Search for the cell housing the specified text and yield its (x, y) center coordinate. 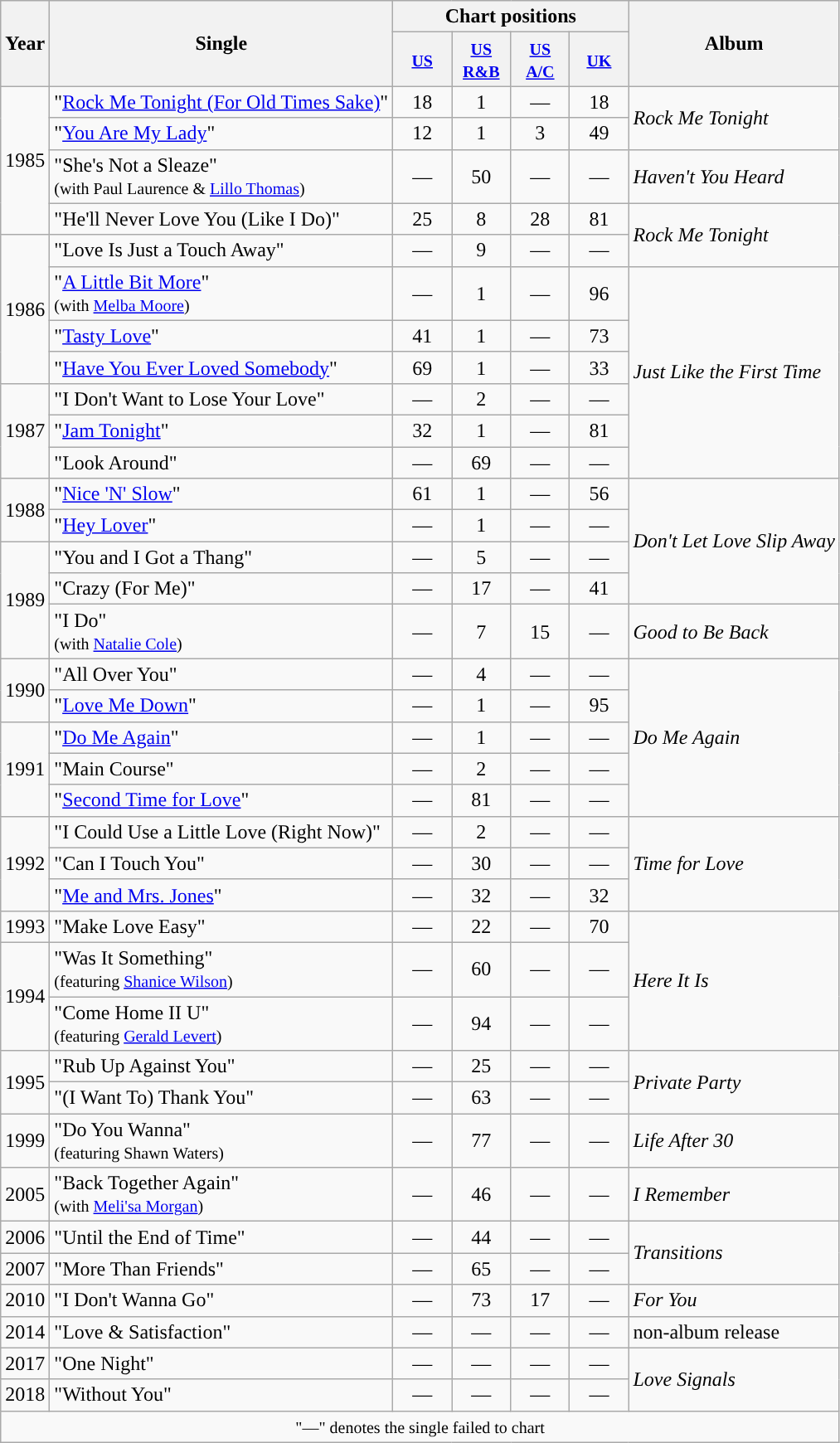
2007 (25, 1269)
"—" denotes the single failed to chart (420, 1426)
9 (481, 250)
1994 (25, 996)
"Rock Me Tonight (For Old Times Sake)" (221, 102)
"Nice 'N' Slow" (221, 494)
2010 (25, 1300)
1991 (25, 769)
I Remember (734, 1194)
77 (481, 1141)
"Me and Mrs. Jones" (221, 895)
60 (481, 969)
30 (481, 863)
"Main Course" (221, 769)
"Without You" (221, 1395)
22 (481, 926)
50 (481, 176)
Transitions (734, 1253)
1987 (25, 430)
"All Over You" (221, 674)
1989 (25, 600)
Haven't You Heard (734, 176)
"You Are My Lady" (221, 134)
"Love Is Just a Touch Away" (221, 250)
1985 (25, 161)
Chart positions (511, 17)
2014 (25, 1332)
Just Like the First Time (734, 372)
USR&B (481, 60)
1986 (25, 309)
5 (481, 557)
"Hey Lover" (221, 526)
70 (599, 926)
"Can I Touch You" (221, 863)
"She's Not a Sleaze" (with Paul Laurence & Lillo Thomas) (221, 176)
"Until the End of Time" (221, 1237)
"(I Want To) Thank You" (221, 1098)
"Come Home II U" (featuring Gerald Levert) (221, 1023)
2018 (25, 1395)
2005 (25, 1194)
1993 (25, 926)
49 (599, 134)
Love Signals (734, 1379)
61 (423, 494)
"One Night" (221, 1363)
"A Little Bit More" (with Melba Moore) (221, 294)
96 (599, 294)
56 (599, 494)
"I Do" (with Natalie Cole) (221, 632)
46 (481, 1194)
Don't Let Love Slip Away (734, 542)
1990 (25, 690)
"I Don't Want to Lose Your Love" (221, 399)
Time for Love (734, 863)
Album (734, 43)
"Do You Wanna" (featuring Shawn Waters) (221, 1141)
"Rub Up Against You" (221, 1066)
63 (481, 1098)
1988 (25, 510)
Here It Is (734, 980)
4 (481, 674)
"You and I Got a Thang" (221, 557)
USA/C (541, 60)
Year (25, 43)
For You (734, 1300)
15 (541, 632)
Life After 30 (734, 1141)
1992 (25, 863)
"Look Around" (221, 462)
65 (481, 1269)
94 (481, 1023)
"Jam Tonight" (221, 430)
Good to Be Back (734, 632)
"Was It Something" (featuring Shanice Wilson) (221, 969)
non-album release (734, 1332)
2017 (25, 1363)
"I Don't Wanna Go" (221, 1300)
"He'll Never Love You (Like I Do)" (221, 219)
1995 (25, 1082)
3 (541, 134)
"Do Me Again" (221, 737)
33 (599, 367)
"Have You Ever Loved Somebody" (221, 367)
"Back Together Again"(with Meli'sa Morgan) (221, 1194)
"Make Love Easy" (221, 926)
8 (481, 219)
28 (541, 219)
7 (481, 632)
"Second Time for Love" (221, 800)
"Love & Satisfaction" (221, 1332)
2006 (25, 1237)
95 (599, 706)
44 (481, 1237)
"Love Me Down" (221, 706)
"Tasty Love" (221, 336)
"Crazy (For Me)" (221, 589)
Private Party (734, 1082)
US (423, 60)
UK (599, 60)
1999 (25, 1141)
Single (221, 43)
"More Than Friends" (221, 1269)
12 (423, 134)
Do Me Again (734, 737)
"I Could Use a Little Love (Right Now)" (221, 832)
